Capture the cell that displays the provided text and extract its (x, y) central coordinate. 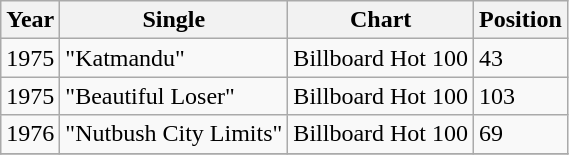
69 (521, 134)
"Nutbush City Limits" (174, 134)
103 (521, 96)
Single (174, 20)
Chart (381, 20)
Year (30, 20)
"Katmandu" (174, 58)
1976 (30, 134)
"Beautiful Loser" (174, 96)
43 (521, 58)
Position (521, 20)
